Return the [X, Y] coordinate for the center point of the cell that contains the specified text.  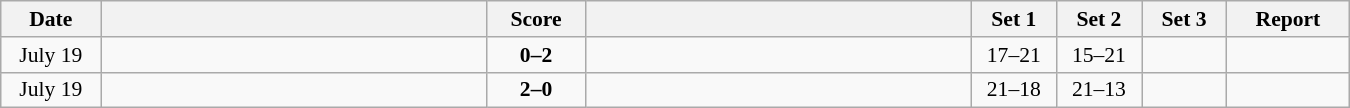
15–21 [1098, 55]
21–18 [1014, 90]
0–2 [536, 55]
Date [51, 19]
Set 1 [1014, 19]
Report [1288, 19]
Set 3 [1184, 19]
2–0 [536, 90]
17–21 [1014, 55]
Score [536, 19]
21–13 [1098, 90]
Set 2 [1098, 19]
